Pinpoint the cell where the given text exists, returning its [x, y] midpoint coordinate. 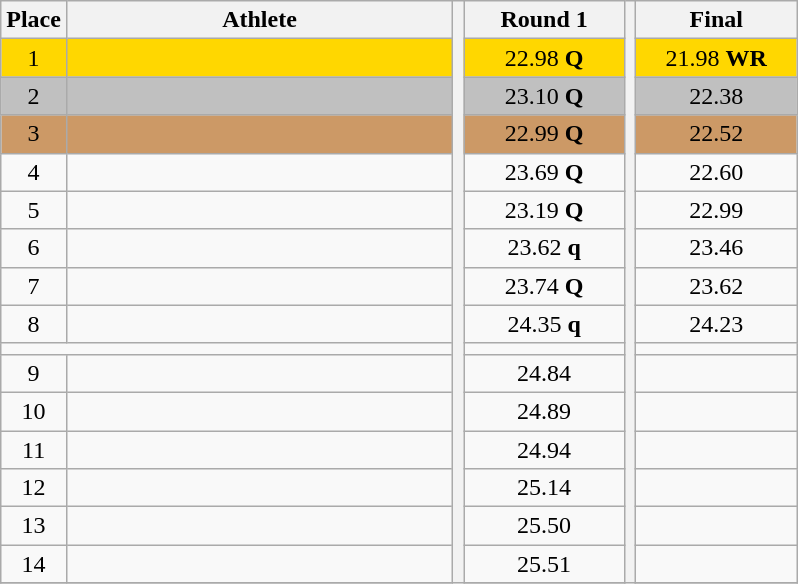
24.89 [544, 411]
24.35 q [544, 324]
1 [34, 58]
23.19 Q [544, 210]
23.74 Q [544, 286]
25.50 [544, 526]
8 [34, 324]
14 [34, 564]
23.62 q [544, 248]
22.99 Q [544, 134]
3 [34, 134]
22.52 [716, 134]
23.62 [716, 286]
22.98 Q [544, 58]
13 [34, 526]
6 [34, 248]
25.51 [544, 564]
22.99 [716, 210]
24.23 [716, 324]
Athlete [259, 20]
23.69 Q [544, 172]
10 [34, 411]
23.46 [716, 248]
24.84 [544, 373]
11 [34, 449]
22.60 [716, 172]
23.10 Q [544, 96]
7 [34, 286]
12 [34, 488]
Place [34, 20]
5 [34, 210]
Final [716, 20]
4 [34, 172]
9 [34, 373]
24.94 [544, 449]
22.38 [716, 96]
Round 1 [544, 20]
21.98 WR [716, 58]
2 [34, 96]
25.14 [544, 488]
